Output the [X, Y] coordinate of the center of the cell containing the given text.  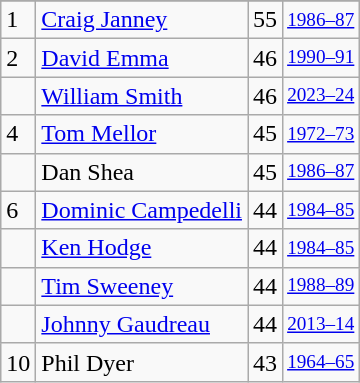
Phil Dyer [142, 362]
Craig Janney [142, 20]
David Emma [142, 58]
2023–24 [321, 96]
Dominic Campedelli [142, 210]
1964–65 [321, 362]
Tom Mellor [142, 134]
43 [266, 362]
2013–14 [321, 324]
6 [18, 210]
William Smith [142, 96]
1972–73 [321, 134]
4 [18, 134]
Tim Sweeney [142, 286]
Dan Shea [142, 172]
10 [18, 362]
1990–91 [321, 58]
1 [18, 20]
Ken Hodge [142, 248]
1988–89 [321, 286]
Johnny Gaudreau [142, 324]
2 [18, 58]
55 [266, 20]
